Search for the cell housing the specified text and yield its (X, Y) center coordinate. 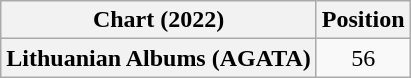
Chart (2022) (159, 20)
Lithuanian Albums (AGATA) (159, 58)
56 (363, 58)
Position (363, 20)
